Capture the cell that displays the provided text and extract its (x, y) central coordinate. 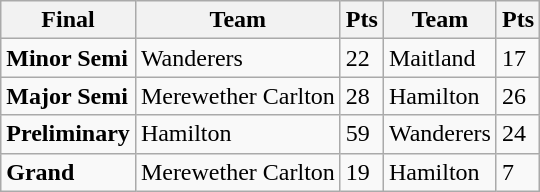
19 (362, 172)
22 (362, 58)
Maitland (440, 58)
Grand (68, 172)
Final (68, 20)
26 (518, 96)
Minor Semi (68, 58)
Preliminary (68, 134)
28 (362, 96)
Major Semi (68, 96)
17 (518, 58)
24 (518, 134)
59 (362, 134)
7 (518, 172)
